Output the (X, Y) coordinate of the center of the cell containing the given text.  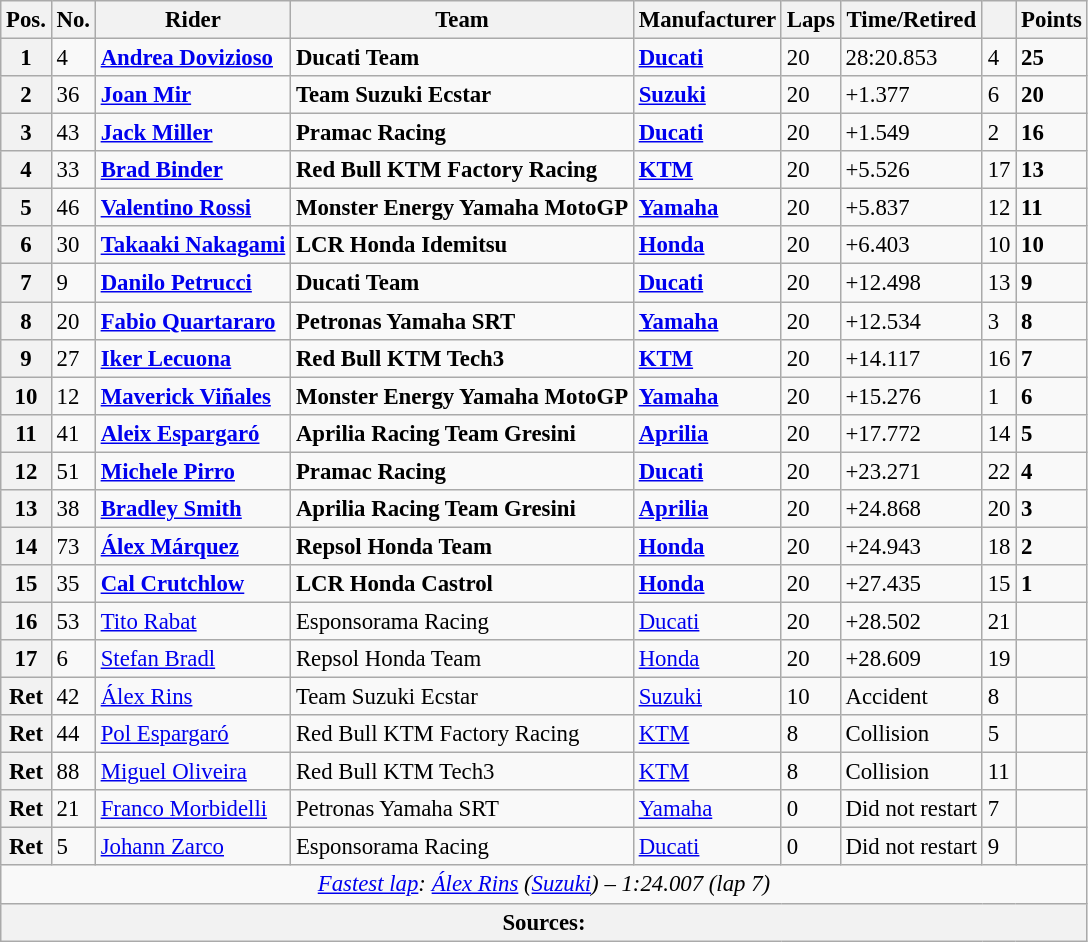
+14.117 (911, 358)
28:20.853 (911, 58)
Johann Zarco (192, 847)
Pol Espargaró (192, 734)
Aleix Espargaró (192, 433)
Bradley Smith (192, 509)
Manufacturer (707, 20)
46 (73, 208)
33 (73, 170)
Iker Lecuona (192, 358)
+28.609 (911, 659)
Valentino Rossi (192, 208)
35 (73, 584)
36 (73, 95)
+28.502 (911, 621)
Andrea Dovizioso (192, 58)
LCR Honda Castrol (462, 584)
Rider (192, 20)
Miguel Oliveira (192, 772)
42 (73, 697)
Fastest lap: Álex Rins (Suzuki) – 1:24.007 (lap 7) (544, 885)
88 (73, 772)
Brad Binder (192, 170)
+23.271 (911, 471)
+17.772 (911, 433)
Sources: (544, 922)
38 (73, 509)
+12.534 (911, 321)
Michele Pirro (192, 471)
No. (73, 20)
+1.549 (911, 133)
Pos. (26, 20)
Time/Retired (911, 20)
+5.837 (911, 208)
Danilo Petrucci (192, 283)
41 (73, 433)
30 (73, 245)
+24.943 (911, 546)
22 (998, 471)
73 (73, 546)
+12.498 (911, 283)
Takaaki Nakagami (192, 245)
+24.868 (911, 509)
18 (998, 546)
51 (73, 471)
+15.276 (911, 396)
Stefan Bradl (192, 659)
Fabio Quartararo (192, 321)
+27.435 (911, 584)
Jack Miller (192, 133)
Points (1052, 20)
Tito Rabat (192, 621)
Álex Márquez (192, 546)
Maverick Viñales (192, 396)
Accident (911, 697)
27 (73, 358)
25 (1052, 58)
19 (998, 659)
Álex Rins (192, 697)
Joan Mir (192, 95)
+6.403 (911, 245)
43 (73, 133)
+5.526 (911, 170)
Cal Crutchlow (192, 584)
Team (462, 20)
+1.377 (911, 95)
LCR Honda Idemitsu (462, 245)
44 (73, 734)
Franco Morbidelli (192, 809)
53 (73, 621)
Laps (810, 20)
